For the text-containing cell, return its midpoint in [X, Y] coordinate format. 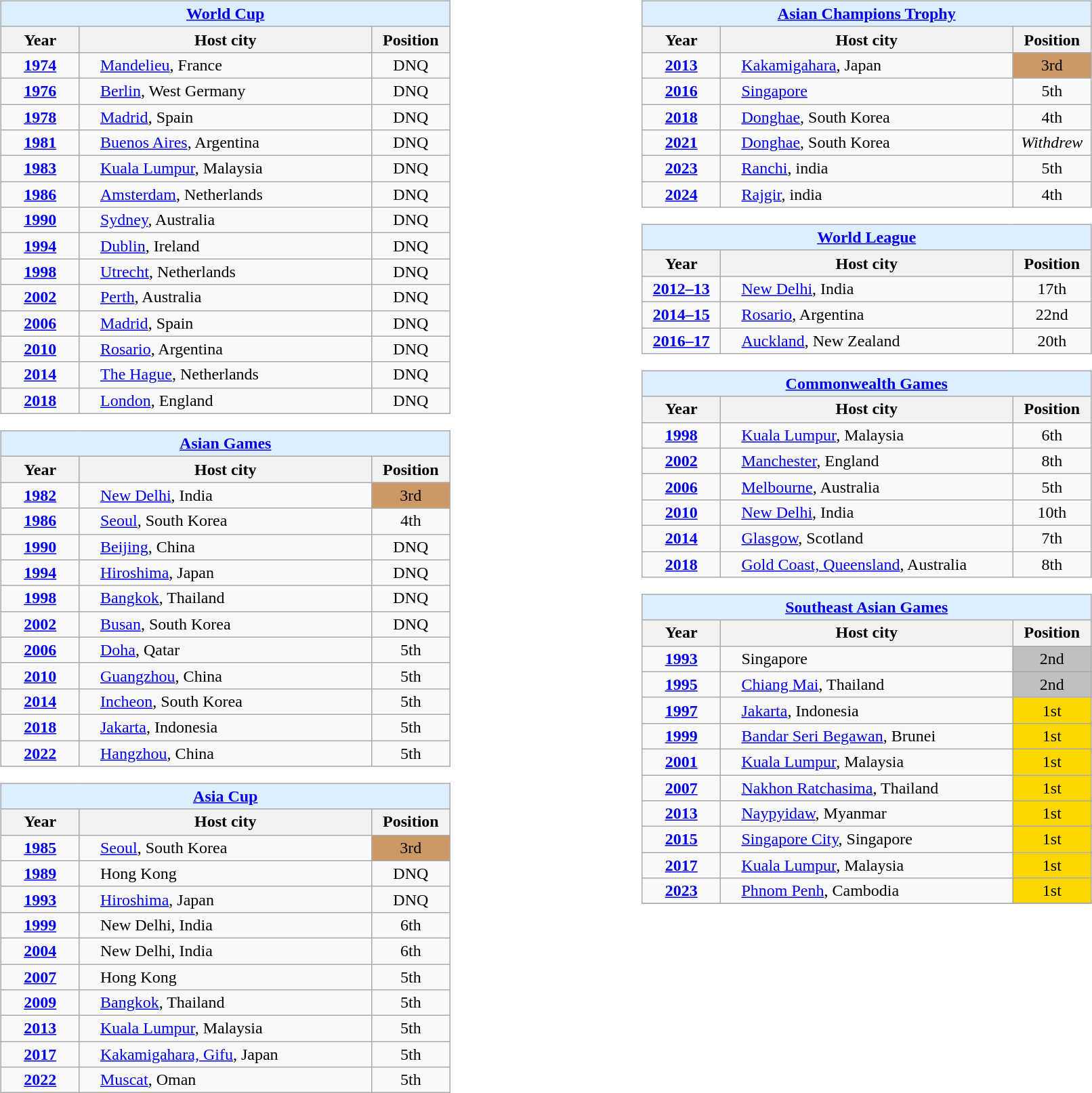
World Cup [225, 14]
Southeast Asian Games [867, 607]
17th [1052, 289]
2004 [40, 951]
Asia Cup [225, 796]
Ranchi, india [867, 169]
Melbourne, Australia [867, 487]
2015 [681, 840]
1985 [40, 848]
1995 [681, 684]
Kakamigahara, Gifu, Japan [225, 1054]
Beijing, China [225, 547]
Nakhon Ratchasima, Thailand [867, 788]
2014–15 [681, 314]
London, England [225, 400]
1997 [681, 710]
Asian Champions Trophy [867, 14]
1983 [40, 169]
Gold Coast, Queensland, Australia [867, 564]
2024 [681, 194]
Phnom Penh, Cambodia [867, 891]
7th [1052, 538]
2012–13 [681, 289]
1981 [40, 143]
Busan, South Korea [225, 624]
Asian Games [225, 444]
1978 [40, 117]
Chiang Mai, Thailand [867, 684]
Muscat, Oman [225, 1080]
2021 [681, 143]
1982 [40, 495]
2009 [40, 1003]
Kakamigahara, Japan [867, 65]
Doha, Qatar [225, 650]
2001 [681, 762]
Perth, Australia [225, 297]
Auckland, New Zealand [867, 341]
Hangzhou, China [225, 753]
Incheon, South Korea [225, 701]
Amsterdam, Netherlands [225, 194]
Withdrew [1052, 143]
Rajgir, india [867, 194]
1976 [40, 91]
Manchester, England [867, 461]
2016 [681, 91]
Naypyidaw, Myanmar [867, 814]
World League [867, 237]
Guangzhou, China [225, 676]
Buenos Aires, Argentina [225, 143]
Mandelieu, France [225, 65]
Utrecht, Netherlands [225, 272]
1974 [40, 65]
Bandar Seri Begawan, Brunei [867, 736]
20th [1052, 341]
Sydney, Australia [225, 220]
The Hague, Netherlands [225, 375]
Dublin, Ireland [225, 246]
Commonwealth Games [867, 384]
Glasgow, Scotland [867, 538]
2016–17 [681, 341]
Singapore City, Singapore [867, 840]
10th [1052, 512]
Berlin, West Germany [225, 91]
22nd [1052, 314]
1989 [40, 873]
